Determine the [X, Y] coordinate at the center of the cell enclosing the given text.  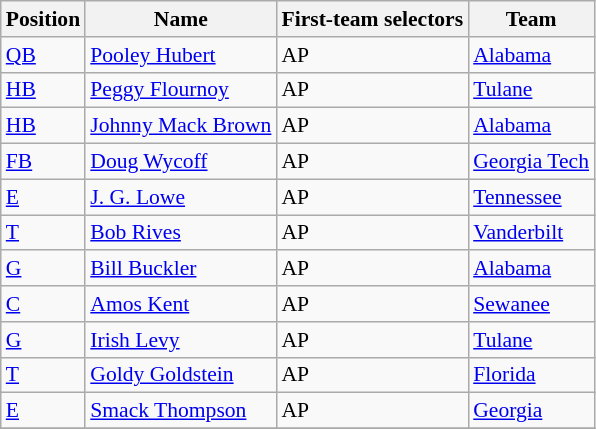
Tennessee [531, 197]
QB [43, 55]
FB [43, 162]
First-team selectors [372, 19]
C [43, 304]
Team [531, 19]
Bob Rives [180, 233]
Smack Thompson [180, 411]
Pooley Hubert [180, 55]
Georgia Tech [531, 162]
Amos Kent [180, 304]
J. G. Lowe [180, 197]
Vanderbilt [531, 233]
Position [43, 19]
Florida [531, 375]
Doug Wycoff [180, 162]
Sewanee [531, 304]
Johnny Mack Brown [180, 126]
Georgia [531, 411]
Goldy Goldstein [180, 375]
Peggy Flournoy [180, 90]
Name [180, 19]
Irish Levy [180, 340]
Bill Buckler [180, 269]
